Find where the given text appears and provide that cell's center as (X, Y) coordinate. 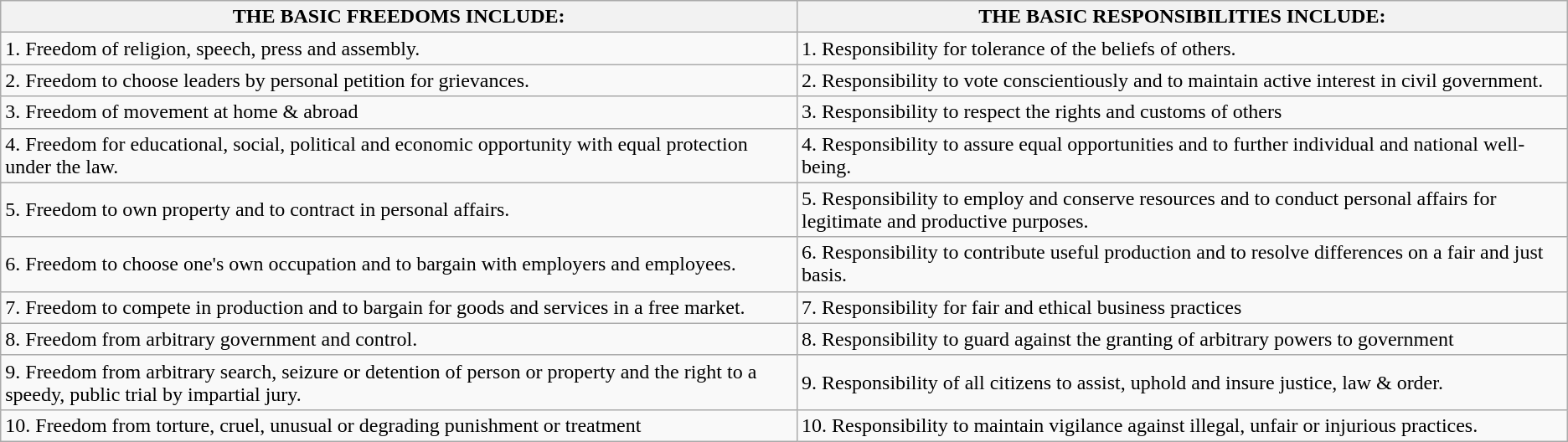
7. Freedom to compete in production and to bargain for goods and services in a free market. (399, 307)
THE BASIC RESPONSIBILITIES INCLUDE: (1183, 17)
9. Freedom from arbitrary search, seizure or detention of person or property and the right to a speedy, public trial by impartial jury. (399, 382)
THE BASIC FREEDOMS INCLUDE: (399, 17)
5. Freedom to own property and to contract in personal affairs. (399, 209)
7. Responsibility for fair and ethical business practices (1183, 307)
10. Freedom from torture, cruel, unusual or degrading punishment or treatment (399, 425)
6. Responsibility to contribute useful production and to resolve differences on a fair and just basis. (1183, 265)
1. Freedom of religion, speech, press and assembly. (399, 49)
4. Freedom for educational, social, political and economic opportunity with equal protection under the law. (399, 156)
2. Responsibility to vote conscientiously and to maintain active interest in civil government. (1183, 80)
1. Responsibility for tolerance of the beliefs of others. (1183, 49)
10. Responsibility to maintain vigilance against illegal, unfair or injurious practices. (1183, 425)
3. Freedom of movement at home & abroad (399, 112)
8. Freedom from arbitrary government and control. (399, 339)
9. Responsibility of all citizens to assist, uphold and insure justice, law & order. (1183, 382)
4. Responsibility to assure equal opportunities and to further individual and national well-being. (1183, 156)
6. Freedom to choose one's own occupation and to bargain with employers and employees. (399, 265)
3. Responsibility to respect the rights and customs of others (1183, 112)
5. Responsibility to employ and conserve resources and to conduct personal affairs for legitimate and productive purposes. (1183, 209)
8. Responsibility to guard against the granting of arbitrary powers to government (1183, 339)
2. Freedom to choose leaders by personal petition for grievances. (399, 80)
